Search for the cell housing the specified text and yield its [X, Y] center coordinate. 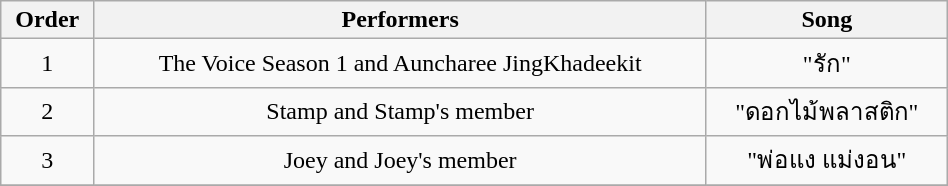
Song [826, 20]
The Voice Season 1 and Auncharee JingKhadeekit [400, 64]
Order [48, 20]
Joey and Joey's member [400, 160]
"พ่อแง แม่งอน" [826, 160]
3 [48, 160]
"รัก" [826, 64]
"ดอกไม้พลาสติก" [826, 112]
1 [48, 64]
Stamp and Stamp's member [400, 112]
2 [48, 112]
Performers [400, 20]
